Return the (x, y) coordinate for the center point of the cell that contains the specified text.  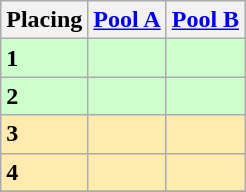
Placing (44, 20)
2 (44, 96)
4 (44, 172)
3 (44, 134)
Pool B (205, 20)
Pool A (127, 20)
1 (44, 58)
